For the text-containing cell, return its midpoint in (X, Y) coordinate format. 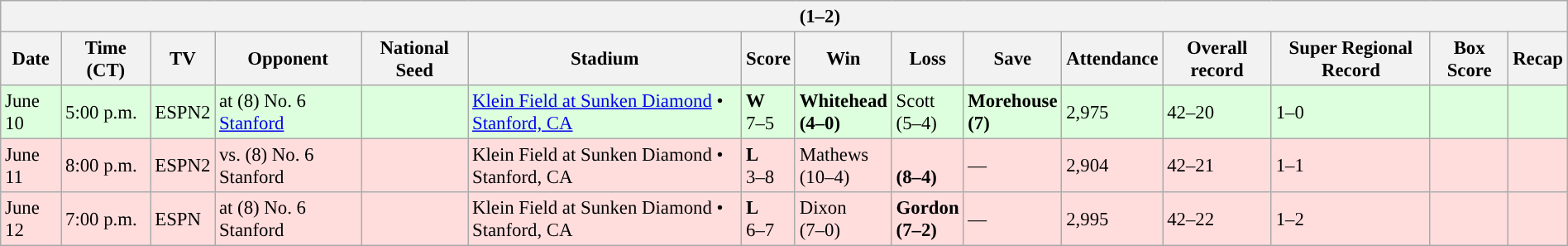
L6–7 (769, 219)
Whitehead(4–0) (844, 113)
June 11 (31, 166)
1–1 (1350, 166)
42–22 (1217, 219)
Dixon(7–0) (844, 219)
June 12 (31, 219)
Time (CT) (106, 58)
Date (31, 58)
(1–2) (784, 17)
Box Score (1469, 58)
1–2 (1350, 219)
Loss (928, 58)
Score (769, 58)
8:00 p.m. (106, 166)
Opponent (288, 58)
ESPN (183, 219)
42–21 (1217, 166)
5:00 p.m. (106, 113)
National Seed (415, 58)
L3–8 (769, 166)
Attendance (1112, 58)
42–20 (1217, 113)
(8–4) (928, 166)
1–0 (1350, 113)
Scott(5–4) (928, 113)
Stadium (605, 58)
vs. (8) No. 6 Stanford (288, 166)
Mathews(10–4) (844, 166)
TV (183, 58)
Super Regional Record (1350, 58)
2,975 (1112, 113)
Morehouse(7) (1012, 113)
Win (844, 58)
Overall record (1217, 58)
June 10 (31, 113)
Gordon(7–2) (928, 219)
2,904 (1112, 166)
2,995 (1112, 219)
Recap (1538, 58)
Save (1012, 58)
7:00 p.m. (106, 219)
W7–5 (769, 113)
